Find where the given text appears and provide that cell's center as (X, Y) coordinate. 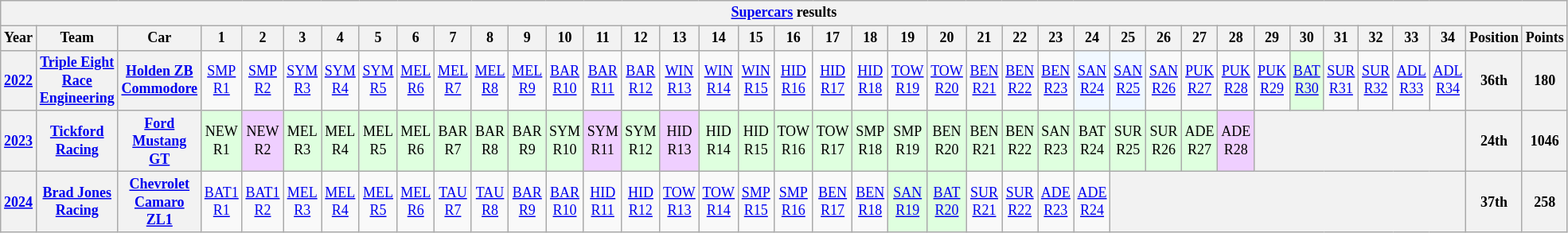
SANR26 (1164, 80)
TOWR19 (907, 80)
22 (1020, 38)
ADER27 (1199, 141)
10 (565, 38)
11 (603, 38)
2 (263, 38)
SURR32 (1376, 80)
BENR23 (1056, 80)
SANR23 (1056, 141)
2023 (19, 141)
BARR7 (454, 141)
TOWR17 (833, 141)
BENR18 (871, 201)
5 (378, 38)
SANR24 (1092, 80)
24th (1495, 141)
ADLR34 (1448, 80)
Holden ZB Commodore (159, 80)
2024 (19, 201)
14 (718, 38)
Supercars results (784, 13)
Team (76, 38)
19 (907, 38)
HIDR17 (833, 80)
SURR21 (984, 201)
27 (1199, 38)
1 (221, 38)
24 (1092, 38)
HIDR16 (793, 80)
258 (1544, 201)
SMPR2 (263, 80)
21 (984, 38)
ADER28 (1236, 141)
SMPR19 (907, 141)
23 (1056, 38)
BARR11 (603, 80)
7 (454, 38)
MELR9 (527, 80)
SYMR5 (378, 80)
34 (1448, 38)
SURR25 (1129, 141)
BENR20 (947, 141)
25 (1129, 38)
NEWR1 (221, 141)
Tickford Racing (76, 141)
BATR20 (947, 201)
SMPR1 (221, 80)
HIDR13 (680, 141)
SANR19 (907, 201)
36th (1495, 80)
12 (641, 38)
HIDR18 (871, 80)
Chevrolet Camaro ZL1 (159, 201)
Position (1495, 38)
BENR17 (833, 201)
SURR22 (1020, 201)
PUKR27 (1199, 80)
3 (302, 38)
4 (341, 38)
6 (415, 38)
17 (833, 38)
15 (756, 38)
SMPR15 (756, 201)
WINR14 (718, 80)
SMPR16 (793, 201)
Year (19, 38)
26 (1164, 38)
PUKR29 (1272, 80)
SYMR11 (603, 141)
Brad Jones Racing (76, 201)
SURR31 (1341, 80)
Points (1544, 38)
28 (1236, 38)
WINR13 (680, 80)
BAT1R2 (263, 201)
ADLR33 (1411, 80)
29 (1272, 38)
20 (947, 38)
HIDR12 (641, 201)
SYMR4 (341, 80)
NEWR2 (263, 141)
TOWR13 (680, 201)
13 (680, 38)
SYMR3 (302, 80)
MELR7 (454, 80)
BAT1R1 (221, 201)
ADER23 (1056, 201)
33 (1411, 38)
SYMR10 (565, 141)
HIDR14 (718, 141)
BATR30 (1307, 80)
SMPR18 (871, 141)
30 (1307, 38)
31 (1341, 38)
2022 (19, 80)
HIDR11 (603, 201)
BATR24 (1092, 141)
SYMR12 (641, 141)
TOWR20 (947, 80)
MELR8 (490, 80)
SANR25 (1129, 80)
9 (527, 38)
SURR26 (1164, 141)
32 (1376, 38)
180 (1544, 80)
Car (159, 38)
TAUR8 (490, 201)
BARR8 (490, 141)
TOWR14 (718, 201)
ADER24 (1092, 201)
WINR15 (756, 80)
18 (871, 38)
1046 (1544, 141)
TAUR7 (454, 201)
8 (490, 38)
PUKR28 (1236, 80)
HIDR15 (756, 141)
Ford Mustang GT (159, 141)
BARR12 (641, 80)
16 (793, 38)
TOWR16 (793, 141)
37th (1495, 201)
Triple Eight Race Engineering (76, 80)
